Provide the [X, Y] coordinate of the cell's center where the given text is located.  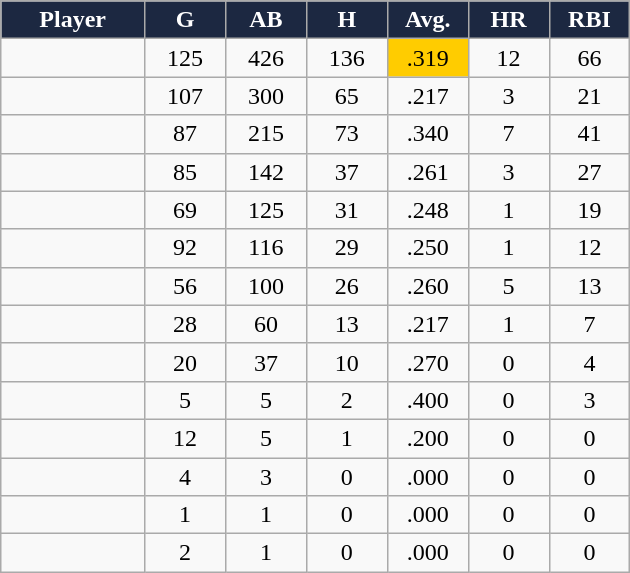
.248 [428, 210]
AB [266, 20]
29 [346, 248]
H [346, 20]
.340 [428, 134]
.260 [428, 286]
41 [590, 134]
107 [186, 96]
19 [590, 210]
142 [266, 172]
.261 [428, 172]
Player [73, 20]
56 [186, 286]
Avg. [428, 20]
116 [266, 248]
HR [508, 20]
92 [186, 248]
215 [266, 134]
RBI [590, 20]
100 [266, 286]
10 [346, 362]
69 [186, 210]
28 [186, 324]
60 [266, 324]
27 [590, 172]
65 [346, 96]
31 [346, 210]
.200 [428, 438]
300 [266, 96]
.400 [428, 400]
85 [186, 172]
20 [186, 362]
.250 [428, 248]
G [186, 20]
136 [346, 58]
73 [346, 134]
21 [590, 96]
426 [266, 58]
66 [590, 58]
.319 [428, 58]
.270 [428, 362]
26 [346, 286]
87 [186, 134]
